Output the (X, Y) coordinate of the center of the cell containing the given text.  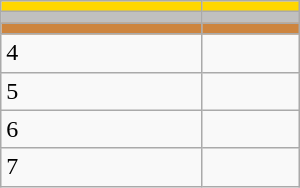
7 (102, 167)
4 (102, 53)
6 (102, 129)
5 (102, 91)
